Detect which cell encompasses the target text, then output its [X, Y] center coordinate. 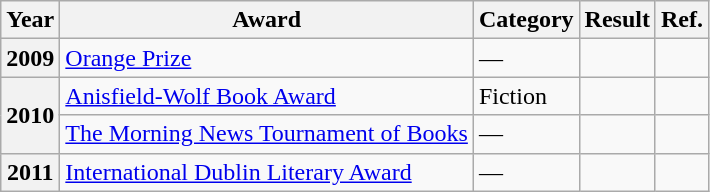
Year [30, 20]
2011 [30, 172]
Award [267, 20]
2009 [30, 58]
International Dublin Literary Award [267, 172]
Orange Prize [267, 58]
Ref. [682, 20]
Anisfield-Wolf Book Award [267, 96]
Result [617, 20]
Fiction [526, 96]
2010 [30, 115]
The Morning News Tournament of Books [267, 134]
Category [526, 20]
